For the text-containing cell, return its midpoint in [X, Y] coordinate format. 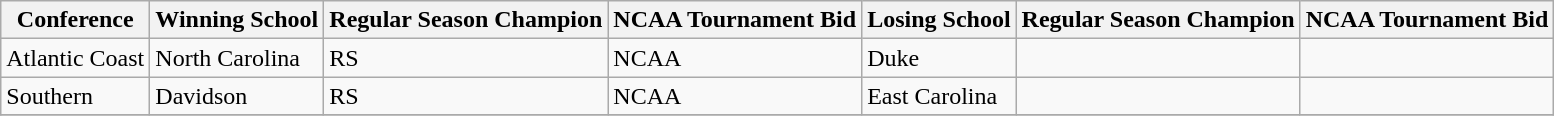
Southern [76, 96]
Duke [939, 58]
Davidson [237, 96]
Winning School [237, 20]
East Carolina [939, 96]
Losing School [939, 20]
North Carolina [237, 58]
Conference [76, 20]
Atlantic Coast [76, 58]
